Provide the [x, y] coordinate of the cell's center where the given text is located.  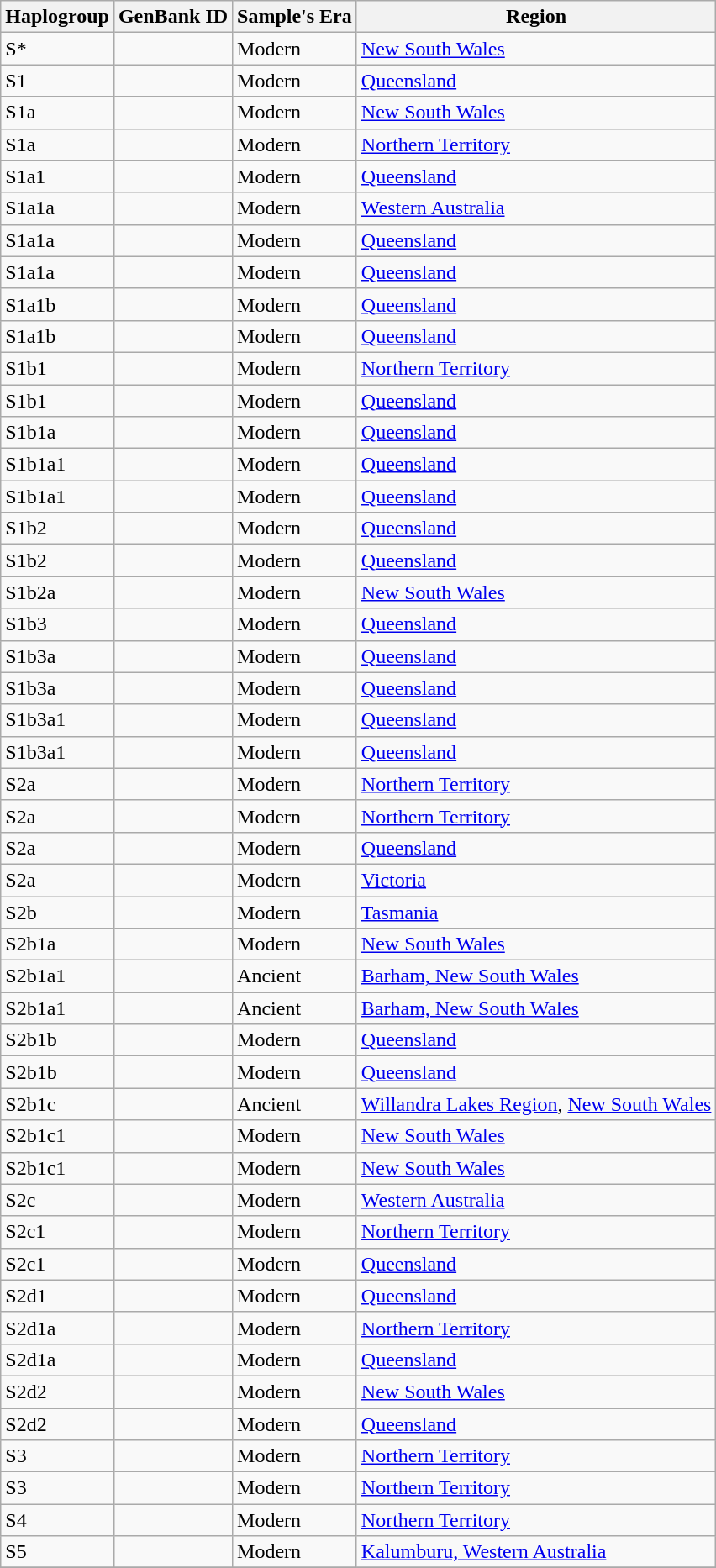
GenBank ID [173, 17]
Haplogroup [57, 17]
Sample's Era [295, 17]
S1b2a [57, 592]
S* [57, 49]
S2c [57, 1200]
S1b3 [57, 624]
Tasmania [536, 912]
S1 [57, 81]
Kalumburu, Western Australia [536, 1552]
S2b1c [57, 1104]
Victoria [536, 880]
S1b1a [57, 433]
S4 [57, 1520]
S5 [57, 1552]
S2d1 [57, 1296]
S2b [57, 912]
S1a1 [57, 176]
S2b1a [57, 944]
Willandra Lakes Region, New South Wales [536, 1104]
Region [536, 17]
